Search for the cell housing the specified text and yield its [X, Y] center coordinate. 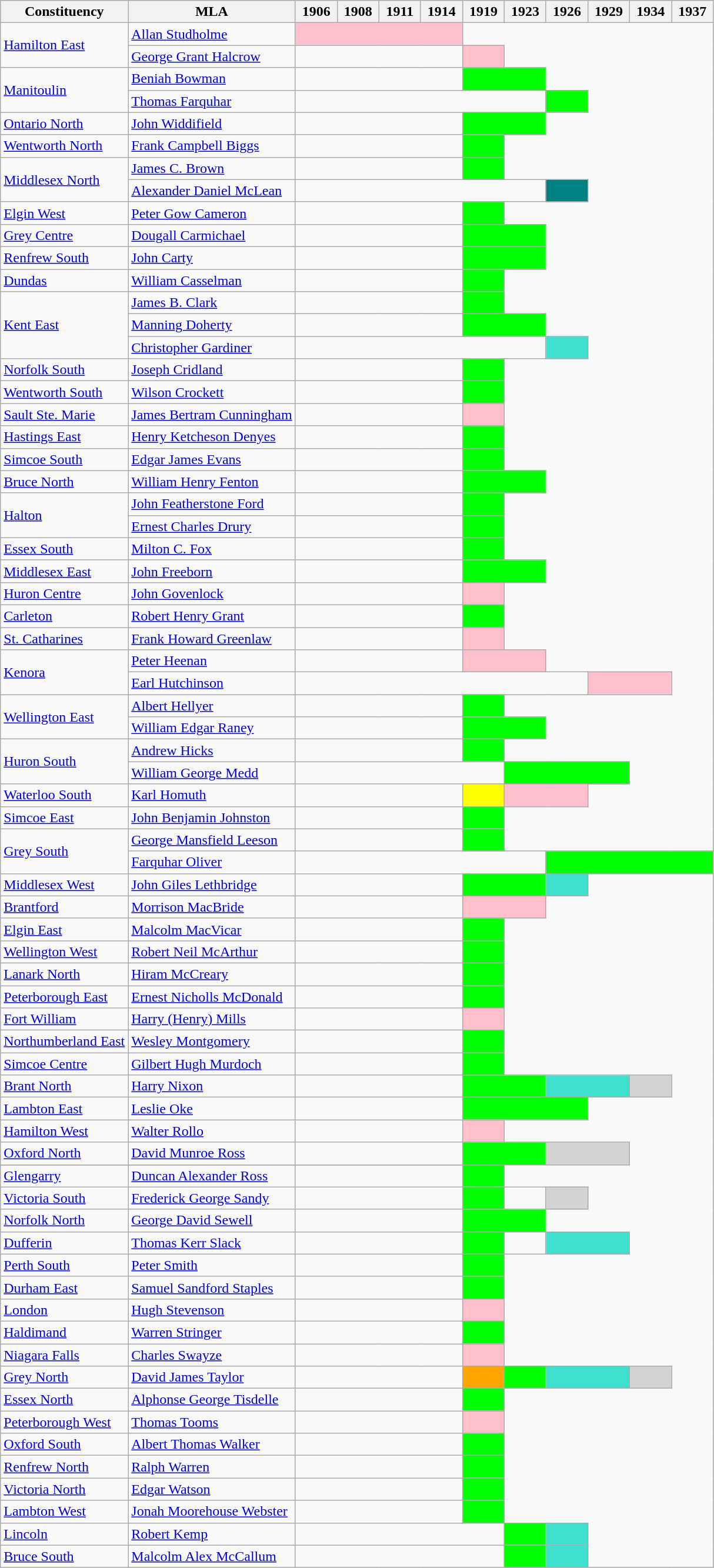
John Carty [212, 258]
Bruce North [65, 482]
Grey South [65, 851]
Wentworth North [65, 146]
Victoria South [65, 1198]
Carleton [65, 616]
Harry (Henry) Mills [212, 1019]
Constituency [65, 12]
Bruce South [65, 1556]
Northumberland East [65, 1042]
George Mansfield Leeson [212, 840]
Kenora [65, 672]
Alphonse George Tisdelle [212, 1400]
Fort William [65, 1019]
Earl Hutchinson [212, 683]
Oxford South [65, 1444]
Haldimand [65, 1332]
Peter Heenan [212, 661]
John Widdifield [212, 124]
Frederick George Sandy [212, 1198]
1906 [316, 12]
Middlesex North [65, 179]
1914 [441, 12]
Frank Howard Greenlaw [212, 638]
Charles Swayze [212, 1355]
George David Sewell [212, 1220]
Elgin East [65, 929]
Renfrew North [65, 1467]
Wilson Crockett [212, 392]
John Featherstone Ford [212, 504]
Alexander Daniel McLean [212, 191]
1911 [400, 12]
Halton [65, 515]
Malcolm MacVicar [212, 929]
Hugh Stevenson [212, 1310]
Christopher Gardiner [212, 348]
London [65, 1310]
Gilbert Hugh Murdoch [212, 1064]
Hastings East [65, 437]
Brant North [65, 1086]
Walter Rollo [212, 1131]
Ralph Warren [212, 1467]
James B. Clark [212, 303]
Ontario North [65, 124]
William Edgar Raney [212, 728]
Grey Centre [65, 235]
Robert Neil McArthur [212, 952]
Essex South [65, 549]
Wellington East [65, 717]
1926 [567, 12]
Albert Thomas Walker [212, 1444]
Grey North [65, 1377]
George Grant Halcrow [212, 56]
Wentworth South [65, 392]
James C. Brown [212, 168]
Allan Studholme [212, 34]
John Govenlock [212, 593]
Warren Stringer [212, 1332]
Ernest Nicholls McDonald [212, 997]
Robert Henry Grant [212, 616]
Perth South [65, 1265]
Jonah Moorehouse Webster [212, 1512]
Peter Smith [212, 1265]
Dougall Carmichael [212, 235]
Albert Hellyer [212, 706]
Hamilton West [65, 1131]
Renfrew South [65, 258]
Elgin West [65, 213]
Lanark North [65, 974]
Hamilton East [65, 45]
Thomas Kerr Slack [212, 1243]
Manning Doherty [212, 325]
Hiram McCreary [212, 974]
Essex North [65, 1400]
1919 [483, 12]
Wesley Montgomery [212, 1042]
Oxford North [65, 1153]
Edgar James Evans [212, 459]
Peter Gow Cameron [212, 213]
Glengarry [65, 1176]
Joseph Cridland [212, 370]
John Freeborn [212, 571]
Wellington West [65, 952]
Huron South [65, 762]
Kent East [65, 325]
Robert Kemp [212, 1534]
Thomas Tooms [212, 1422]
Simcoe Centre [65, 1064]
MLA [212, 12]
William George Medd [212, 773]
Henry Ketcheson Denyes [212, 437]
David James Taylor [212, 1377]
Waterloo South [65, 795]
Norfolk South [65, 370]
Simcoe East [65, 818]
Farquhar Oliver [212, 862]
John Giles Lethbridge [212, 885]
Victoria North [65, 1489]
Harry Nixon [212, 1086]
1934 [650, 12]
1937 [693, 12]
1923 [525, 12]
Lambton East [65, 1109]
Middlesex East [65, 571]
Simcoe South [65, 459]
Brantford [65, 907]
Lambton West [65, 1512]
Andrew Hicks [212, 750]
1908 [358, 12]
Milton C. Fox [212, 549]
Malcolm Alex McCallum [212, 1556]
William Casselman [212, 281]
Samuel Sandford Staples [212, 1287]
Frank Campbell Biggs [212, 146]
Leslie Oke [212, 1109]
1929 [609, 12]
Manitoulin [65, 90]
Thomas Farquhar [212, 101]
Karl Homuth [212, 795]
Durham East [65, 1287]
Ernest Charles Drury [212, 526]
Dufferin [65, 1243]
Lincoln [65, 1534]
Middlesex West [65, 885]
Norfolk North [65, 1220]
David Munroe Ross [212, 1153]
Dundas [65, 281]
William Henry Fenton [212, 482]
Edgar Watson [212, 1489]
Peterborough West [65, 1422]
Huron Centre [65, 593]
Morrison MacBride [212, 907]
James Bertram Cunningham [212, 415]
Niagara Falls [65, 1355]
John Benjamin Johnston [212, 818]
St. Catharines [65, 638]
Peterborough East [65, 997]
Duncan Alexander Ross [212, 1176]
Beniah Bowman [212, 79]
Sault Ste. Marie [65, 415]
